Extract the (x, y) coordinate from the center of the cell holding the provided text.  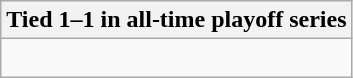
Tied 1–1 in all-time playoff series (176, 20)
